Provide the (X, Y) coordinate of the cell's center where the given text is located.  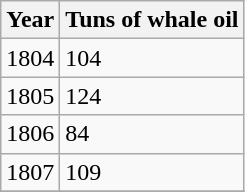
1805 (30, 96)
1807 (30, 172)
109 (152, 172)
1806 (30, 134)
1804 (30, 58)
104 (152, 58)
84 (152, 134)
124 (152, 96)
Tuns of whale oil (152, 20)
Year (30, 20)
